Identify which cell holds the provided text, then report its [X, Y] central coordinate. 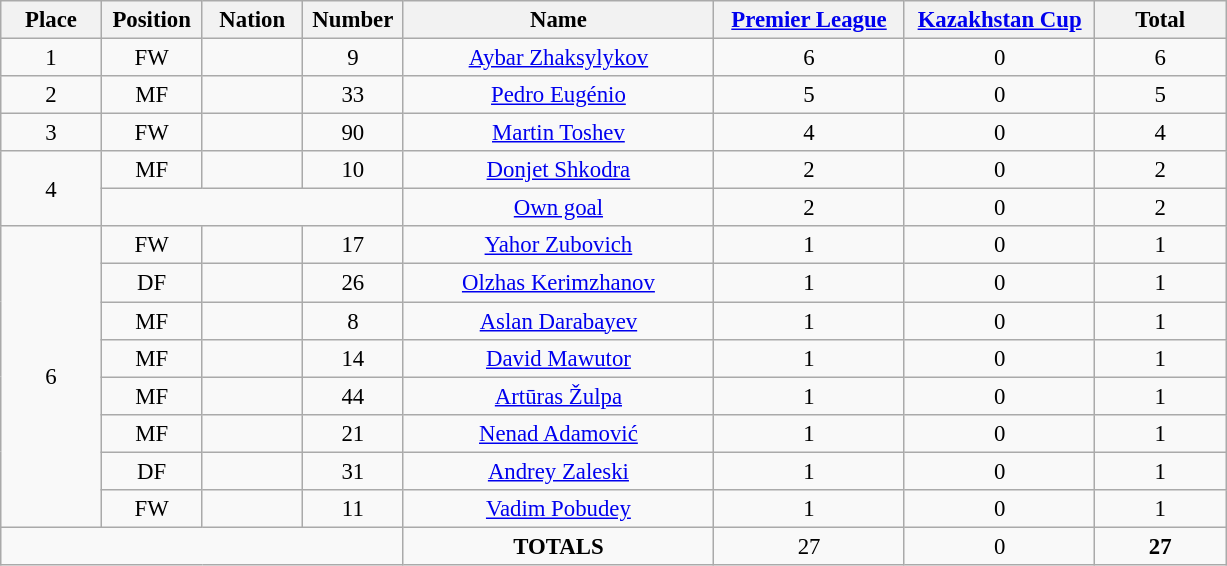
10 [354, 170]
Position [152, 20]
31 [354, 471]
17 [354, 245]
TOTALS [558, 546]
Premier League [810, 20]
8 [354, 321]
Andrey Zaleski [558, 471]
Donjet Shkodra [558, 170]
Aslan Darabayev [558, 321]
Nation [252, 20]
Pedro Eugénio [558, 95]
44 [354, 396]
3 [52, 133]
21 [354, 433]
26 [354, 283]
90 [354, 133]
9 [354, 58]
Own goal [558, 208]
David Mawutor [558, 358]
Artūras Žulpa [558, 396]
Kazakhstan Cup [1000, 20]
Place [52, 20]
Olzhas Kerimzhanov [558, 283]
Number [354, 20]
Total [1160, 20]
33 [354, 95]
Martin Toshev [558, 133]
Aybar Zhaksylykov [558, 58]
11 [354, 509]
Nenad Adamović [558, 433]
Vadim Pobudey [558, 509]
14 [354, 358]
Yahor Zubovich [558, 245]
Name [558, 20]
